Scan for the cell matching the given text and deliver its (X, Y) coordinate at center. 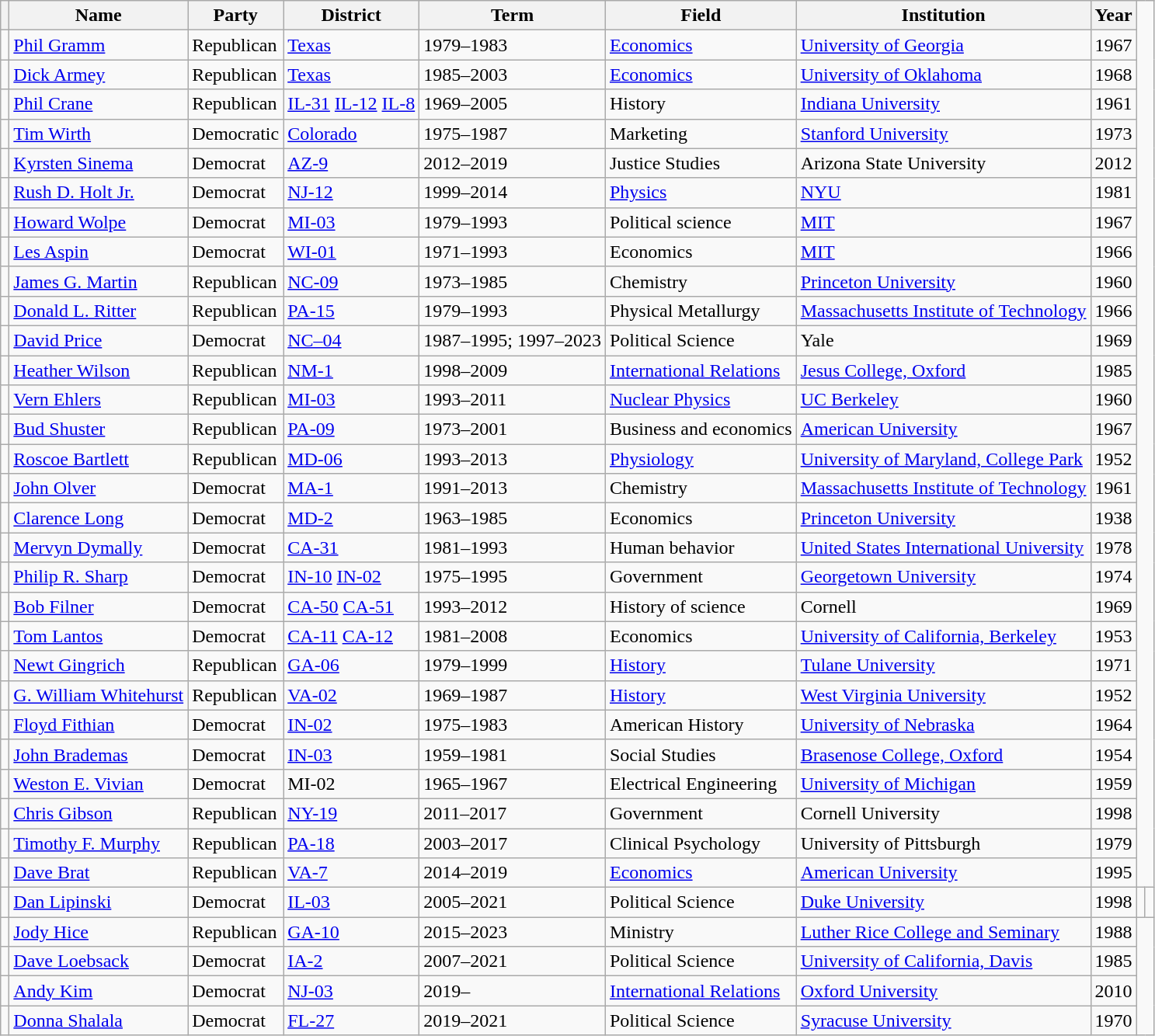
2014–2019 (513, 873)
1938 (1114, 518)
MA-1 (351, 488)
West Virginia University (943, 695)
MD-06 (351, 459)
Mervyn Dymally (99, 548)
1999–2014 (513, 193)
Newt Gingrich (99, 666)
Timothy F. Murphy (99, 843)
Tim Wirth (99, 134)
1981–2008 (513, 636)
IL-31 IL-12 IL-8 (351, 104)
Tulane University (943, 666)
1954 (1114, 754)
Phil Gramm (99, 45)
NC–04 (351, 340)
2005–2021 (513, 902)
1979 (1114, 843)
Human behavior (701, 548)
1959–1981 (513, 754)
GA-06 (351, 666)
Clarence Long (99, 518)
Name (99, 16)
University of Michigan (943, 784)
1959 (1114, 784)
NC-09 (351, 281)
VA-7 (351, 873)
Cornell University (943, 813)
2019–2021 (513, 1020)
Duke University (943, 902)
Dave Brat (99, 873)
United States International University (943, 548)
IL-03 (351, 902)
FL-27 (351, 1020)
John Brademas (99, 754)
AZ-9 (351, 163)
Marketing (701, 134)
1964 (1114, 725)
James G. Martin (99, 281)
Dan Lipinski (99, 902)
Clinical Psychology (701, 843)
CA-11 CA-12 (351, 636)
1975–1995 (513, 577)
1965–1967 (513, 784)
1993–2012 (513, 607)
Bob Filner (99, 607)
2012–2019 (513, 163)
Party (236, 16)
1981 (1114, 193)
Heather Wilson (99, 370)
1973–1985 (513, 281)
1969–1987 (513, 695)
Political science (701, 222)
Vern Ehlers (99, 400)
Andy Kim (99, 991)
1974 (1114, 577)
Georgetown University (943, 577)
MI-02 (351, 784)
2015–2023 (513, 932)
1998–2009 (513, 370)
1969–2005 (513, 104)
2003–2017 (513, 843)
Physics (701, 193)
American History (701, 725)
IN-02 (351, 725)
1988 (1114, 932)
1968 (1114, 75)
Social Studies (701, 754)
History of science (701, 607)
University of Nebraska (943, 725)
Nuclear Physics (701, 400)
1953 (1114, 636)
1981–1993 (513, 548)
University of Oklahoma (943, 75)
CA-31 (351, 548)
Stanford University (943, 134)
GA-10 (351, 932)
1985–2003 (513, 75)
1979–1999 (513, 666)
Physiology (701, 459)
Weston E. Vivian (99, 784)
Justice Studies (701, 163)
1993–2011 (513, 400)
2012 (1114, 163)
1975–1983 (513, 725)
Year (1114, 16)
1970 (1114, 1020)
University of Maryland, College Park (943, 459)
Institution (943, 16)
1973 (1114, 134)
PA-18 (351, 843)
2011–2017 (513, 813)
District (351, 16)
IA-2 (351, 961)
Dick Armey (99, 75)
Les Aspin (99, 252)
1963–1985 (513, 518)
Arizona State University (943, 163)
Cornell (943, 607)
NJ-03 (351, 991)
Tom Lantos (99, 636)
1971 (1114, 666)
University of California, Davis (943, 961)
Bud Shuster (99, 429)
University of Pittsburgh (943, 843)
Roscoe Bartlett (99, 459)
WI-01 (351, 252)
Dave Loebsack (99, 961)
Term (513, 16)
1991–2013 (513, 488)
NYU (943, 193)
2007–2021 (513, 961)
Oxford University (943, 991)
Physical Metallurgy (701, 311)
CA-50 CA-51 (351, 607)
PA-15 (351, 311)
Democratic (236, 134)
MD-2 (351, 518)
VA-02 (351, 695)
Donald L. Ritter (99, 311)
UC Berkeley (943, 400)
Colorado (351, 134)
1973–2001 (513, 429)
1993–2013 (513, 459)
David Price (99, 340)
1987–1995; 1997–2023 (513, 340)
NM-1 (351, 370)
Ministry (701, 932)
IN-03 (351, 754)
Business and economics (701, 429)
University of Georgia (943, 45)
IN-10 IN-02 (351, 577)
NJ-12 (351, 193)
Luther Rice College and Seminary (943, 932)
University of California, Berkeley (943, 636)
Kyrsten Sinema (99, 163)
Syracuse University (943, 1020)
1979–1983 (513, 45)
Chris Gibson (99, 813)
Indiana University (943, 104)
2019– (513, 991)
Floyd Fithian (99, 725)
Rush D. Holt Jr. (99, 193)
NY-19 (351, 813)
1971–1993 (513, 252)
Field (701, 16)
Howard Wolpe (99, 222)
John Olver (99, 488)
G. William Whitehurst (99, 695)
Philip R. Sharp (99, 577)
Electrical Engineering (701, 784)
1975–1987 (513, 134)
PA-09 (351, 429)
Yale (943, 340)
1978 (1114, 548)
1995 (1114, 873)
Brasenose College, Oxford (943, 754)
Donna Shalala (99, 1020)
Jody Hice (99, 932)
Jesus College, Oxford (943, 370)
Phil Crane (99, 104)
2010 (1114, 991)
